Detect which cell encompasses the target text, then output its [x, y] center coordinate. 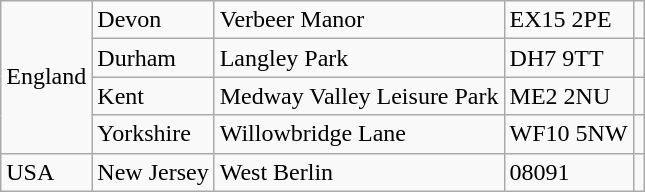
DH7 9TT [568, 58]
EX15 2PE [568, 20]
Medway Valley Leisure Park [359, 96]
Devon [153, 20]
New Jersey [153, 172]
WF10 5NW [568, 134]
Langley Park [359, 58]
USA [46, 172]
Durham [153, 58]
Willowbridge Lane [359, 134]
08091 [568, 172]
Kent [153, 96]
ME2 2NU [568, 96]
West Berlin [359, 172]
Yorkshire [153, 134]
Verbeer Manor [359, 20]
England [46, 77]
